Search for the cell housing the specified text and yield its [X, Y] center coordinate. 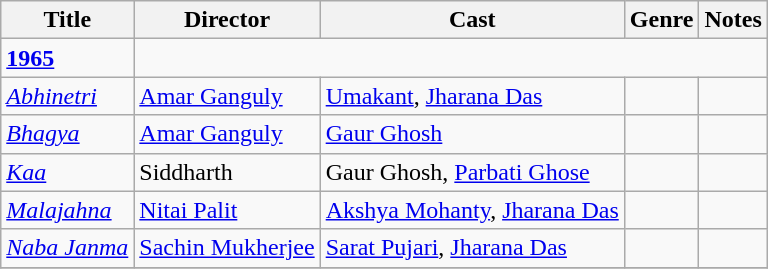
1965 [68, 58]
Cast [472, 20]
Naba Janma [68, 248]
Notes [733, 20]
Sachin Mukherjee [227, 248]
Sarat Pujari, Jharana Das [472, 248]
Gaur Ghosh [472, 134]
Akshya Mohanty, Jharana Das [472, 210]
Bhagya [68, 134]
Malajahna [68, 210]
Umakant, Jharana Das [472, 96]
Nitai Palit [227, 210]
Title [68, 20]
Gaur Ghosh, Parbati Ghose [472, 172]
Genre [662, 20]
Abhinetri [68, 96]
Director [227, 20]
Siddharth [227, 172]
Kaa [68, 172]
